Output the (x, y) coordinate of the center of the cell containing the given text.  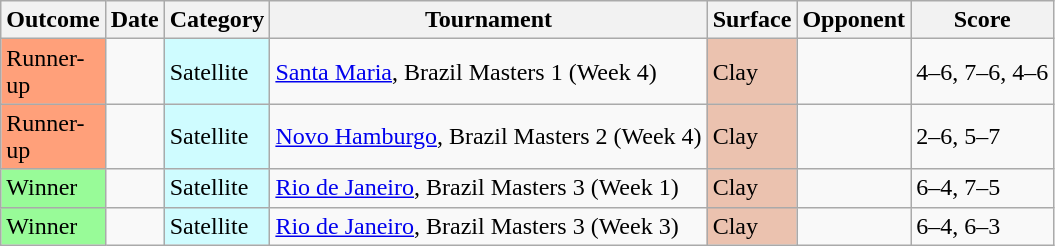
Novo Hamburgo, Brazil Masters 2 (Week 4) (488, 136)
Outcome (53, 20)
Opponent (854, 20)
6–4, 6–3 (982, 226)
2–6, 5–7 (982, 136)
Santa Maria, Brazil Masters 1 (Week 4) (488, 72)
Tournament (488, 20)
Date (134, 20)
Score (982, 20)
4–6, 7–6, 4–6 (982, 72)
Rio de Janeiro, Brazil Masters 3 (Week 1) (488, 188)
Surface (752, 20)
Rio de Janeiro, Brazil Masters 3 (Week 3) (488, 226)
Category (217, 20)
6–4, 7–5 (982, 188)
